Determine the (X, Y) coordinate at the center of the cell enclosing the given text.  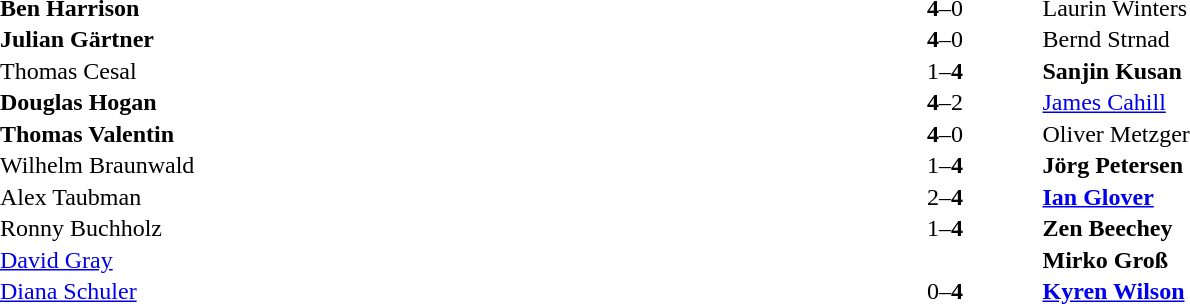
2–4 (944, 197)
4–2 (944, 103)
